Find where the given text appears and provide that cell's center as [X, Y] coordinate. 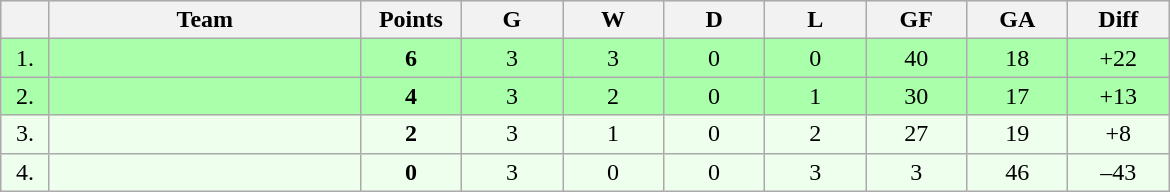
+8 [1118, 134]
Team [204, 20]
1. [26, 58]
30 [916, 96]
D [714, 20]
19 [1018, 134]
46 [1018, 172]
Points [410, 20]
2. [26, 96]
L [816, 20]
+13 [1118, 96]
GA [1018, 20]
18 [1018, 58]
–43 [1118, 172]
GF [916, 20]
4 [410, 96]
6 [410, 58]
+22 [1118, 58]
3. [26, 134]
17 [1018, 96]
4. [26, 172]
27 [916, 134]
40 [916, 58]
W [612, 20]
Diff [1118, 20]
G [512, 20]
